Provide the (x, y) coordinate of the cell's center where the given text is located.  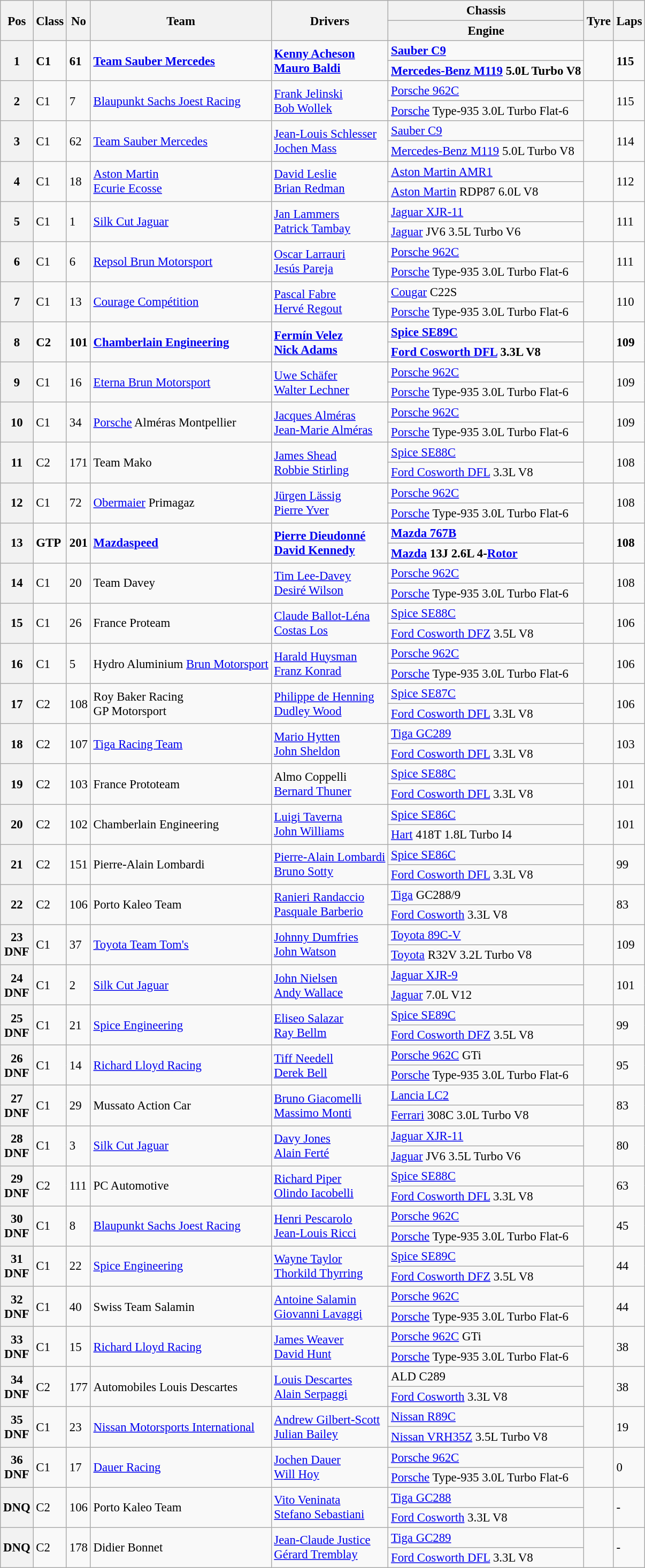
Courage Compétition (181, 301)
Pos (17, 20)
Uwe Schäfer Walter Lechner (329, 383)
177 (78, 1386)
Team Davey (181, 584)
102 (78, 824)
Aston Martin RDP87 6.0L V8 (486, 191)
31DNF (17, 1267)
Claude Ballot-Léna Costas Los (329, 623)
Frank Jelinski Bob Wollek (329, 100)
95 (629, 1066)
Tiga GC288/9 (486, 895)
Jürgen Lässig Pierre Yver (329, 502)
36DNF (17, 1468)
Pascal Fabre Hervé Regout (329, 301)
80 (629, 1146)
26DNF (17, 1066)
No (78, 20)
Spice SE87C (486, 694)
Bruno Giacomelli Massimo Monti (329, 1105)
11 (17, 463)
107 (78, 744)
Mazdaspeed (181, 543)
32DNF (17, 1306)
GTP (50, 543)
27DNF (17, 1105)
37 (78, 945)
30DNF (17, 1226)
Toyota R32V 3.2L Turbo V8 (486, 955)
Mussato Action Car (181, 1105)
Vito Veninata Stefano Sebastiani (329, 1507)
12 (17, 502)
Pierre-Alain Lombardi (181, 865)
Johnny Dumfries John Watson (329, 945)
Almo Coppelli Bernard Thuner (329, 785)
Philippe de Henning Dudley Wood (329, 703)
France Prototeam (181, 785)
29DNF (17, 1185)
Jean-Claude Justice Gérard Tremblay (329, 1548)
23 (78, 1427)
Jan Lammers Patrick Tambay (329, 221)
29 (78, 1105)
ALD C289 (486, 1377)
Jean-Louis Schlesser Jochen Mass (329, 141)
James Shead Robbie Stirling (329, 463)
Jaguar XJR-9 (486, 975)
PC Automotive (181, 1185)
Mario Hytten John Sheldon (329, 744)
Toyota 89C-V (486, 935)
Ferrari 308C 3.0L Turbo V8 (486, 1116)
178 (78, 1548)
Tiga Racing Team (181, 744)
35DNF (17, 1427)
Obermaier Primagaz (181, 502)
Lancia LC2 (486, 1096)
Andrew Gilbert-Scott Julian Bailey (329, 1427)
Pierre Dieudonné David Kennedy (329, 543)
Eterna Brun Motorsport (181, 383)
Tiff Needell Derek Bell (329, 1066)
Cougar C22S (486, 292)
Jochen Dauer Will Hoy (329, 1468)
62 (78, 141)
61 (78, 61)
Tiga GC288 (486, 1497)
33DNF (17, 1347)
Pierre-Alain Lombardi Bruno Sotty (329, 865)
David Leslie Brian Redman (329, 182)
9 (17, 383)
Automobiles Louis Descartes (181, 1386)
Hydro Aluminium Brun Motorsport (181, 664)
Jacques Alméras Jean-Marie Alméras (329, 422)
Richard Piper Olindo Iacobelli (329, 1185)
Mazda 767B (486, 533)
Repsol Brun Motorsport (181, 262)
Nissan R89C (486, 1417)
40 (78, 1306)
28DNF (17, 1146)
Toyota Team Tom's (181, 945)
Oscar Larrauri Jesús Pareja (329, 262)
France Proteam (181, 623)
Henri Pescarolo Jean-Louis Ricci (329, 1226)
Chassis (486, 11)
Davy Jones Alain Ferté (329, 1146)
34DNF (17, 1386)
34 (78, 422)
Team (181, 20)
Luigi Taverna John Williams (329, 824)
45 (629, 1226)
James Weaver David Hunt (329, 1347)
Tyre (599, 20)
Mazda 13J 2.6L 4-Rotor (486, 553)
Laps (629, 20)
0 (629, 1468)
110 (629, 301)
Nissan Motorsports International (181, 1427)
Wayne Taylor Thorkild Thyrring (329, 1267)
151 (78, 865)
Drivers (329, 20)
4 (17, 182)
Didier Bonnet (181, 1548)
Class (50, 20)
Tim Lee-Davey Desiré Wilson (329, 584)
114 (629, 141)
Dauer Racing (181, 1468)
26 (78, 623)
Jaguar 7.0L V12 (486, 995)
Hart 418T 1.8L Turbo I4 (486, 834)
John Nielsen Andy Wallace (329, 984)
171 (78, 463)
Swiss Team Salamin (181, 1306)
Engine (486, 31)
Roy Baker Racing GP Motorsport (181, 703)
Aston Martin AMR1 (486, 172)
72 (78, 502)
Antoine Salamin Giovanni Lavaggi (329, 1306)
24DNF (17, 984)
25DNF (17, 1025)
Eliseo Salazar Ray Bellm (329, 1025)
Nissan VRH35Z 3.5L Turbo V8 (486, 1437)
Kenny Acheson Mauro Baldi (329, 61)
Aston Martin Ecurie Ecosse (181, 182)
10 (17, 422)
Fermín Velez Nick Adams (329, 342)
Team Mako (181, 463)
23DNF (17, 945)
63 (629, 1185)
112 (629, 182)
Harald Huysman Franz Konrad (329, 664)
201 (78, 543)
Louis Descartes Alain Serpaggi (329, 1386)
Porsche Alméras Montpellier (181, 422)
Ranieri Randaccio Pasquale Barberio (329, 904)
